For the text-containing cell, return its midpoint in (x, y) coordinate format. 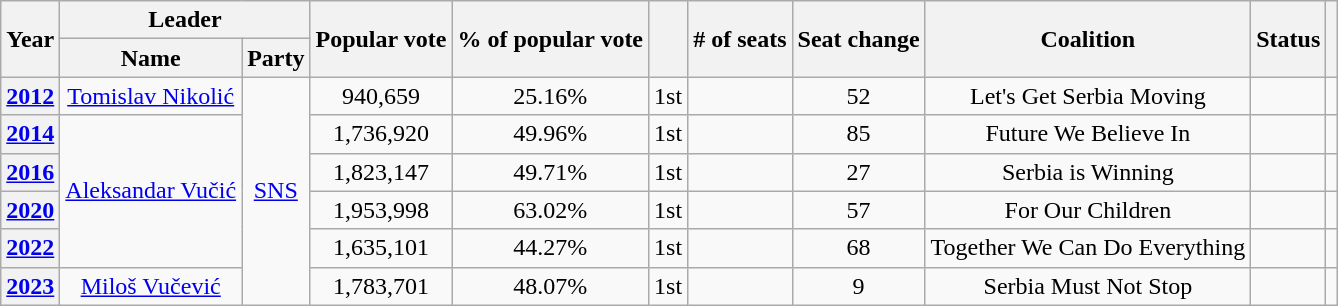
Miloš Vučević (151, 286)
49.71% (550, 172)
1,953,998 (381, 210)
940,659 (381, 96)
1,635,101 (381, 248)
Popular vote (381, 39)
Let's Get Serbia Moving (1088, 96)
Serbia Must Not Stop (1088, 286)
Serbia is Winning (1088, 172)
Together We Can Do Everything (1088, 248)
Party (276, 58)
63.02% (550, 210)
44.27% (550, 248)
Status (1288, 39)
Leader (185, 20)
1,783,701 (381, 286)
Year (30, 39)
27 (858, 172)
2020 (30, 210)
2023 (30, 286)
85 (858, 134)
SNS (276, 191)
1,823,147 (381, 172)
Name (151, 58)
68 (858, 248)
Aleksandar Vučić (151, 191)
2014 (30, 134)
2016 (30, 172)
For Our Children (1088, 210)
1,736,920 (381, 134)
2022 (30, 248)
57 (858, 210)
% of popular vote (550, 39)
# of seats (740, 39)
52 (858, 96)
25.16% (550, 96)
Coalition (1088, 39)
49.96% (550, 134)
2012 (30, 96)
48.07% (550, 286)
Seat change (858, 39)
9 (858, 286)
Tomislav Nikolić (151, 96)
Future We Believe In (1088, 134)
